Return [X, Y] of the center of cell containing provided text 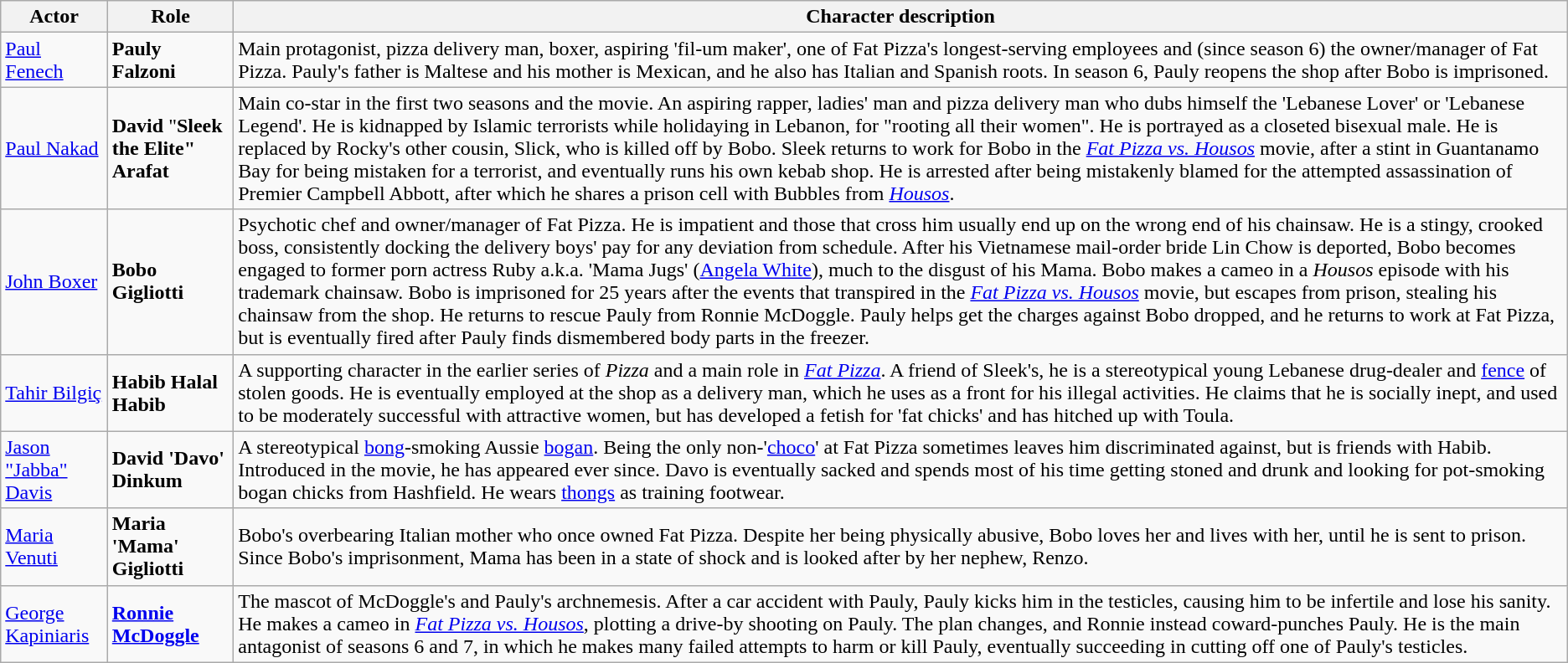
John Boxer [54, 281]
David "Sleek the Elite" Arafat [170, 148]
Maria 'Mama' Gigliotti [170, 547]
Bobo Gigliotti [170, 281]
Habib Halal Habib [170, 393]
Ronnie McDoggle [170, 624]
Paul Fenech [54, 60]
Tahir Bilgiç [54, 393]
Character description [901, 17]
Actor [54, 17]
Role [170, 17]
George Kapiniaris [54, 624]
Maria Venuti [54, 547]
Paul Nakad [54, 148]
Pauly Falzoni [170, 60]
David 'Davo' Dinkum [170, 470]
Jason "Jabba" Davis [54, 470]
